Pinpoint the cell where the given text exists, returning its (X, Y) midpoint coordinate. 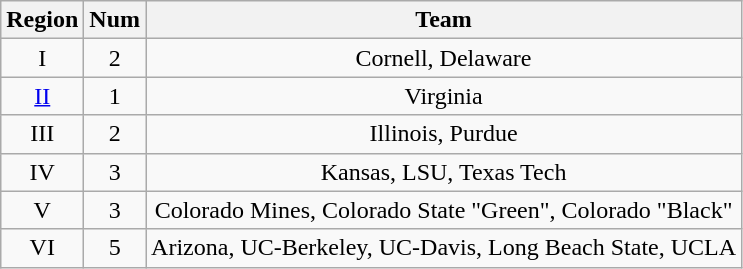
Virginia (444, 96)
Illinois, Purdue (444, 134)
V (42, 210)
Team (444, 20)
I (42, 58)
VI (42, 248)
III (42, 134)
1 (115, 96)
Colorado Mines, Colorado State "Green", Colorado "Black" (444, 210)
Cornell, Delaware (444, 58)
Arizona, UC-Berkeley, UC-Davis, Long Beach State, UCLA (444, 248)
5 (115, 248)
IV (42, 172)
Region (42, 20)
II (42, 96)
Num (115, 20)
Kansas, LSU, Texas Tech (444, 172)
